Pinpoint the cell where the given text exists, returning its (x, y) midpoint coordinate. 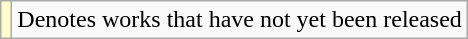
Denotes works that have not yet been released (240, 20)
